Search for the cell housing the specified text and yield its (X, Y) center coordinate. 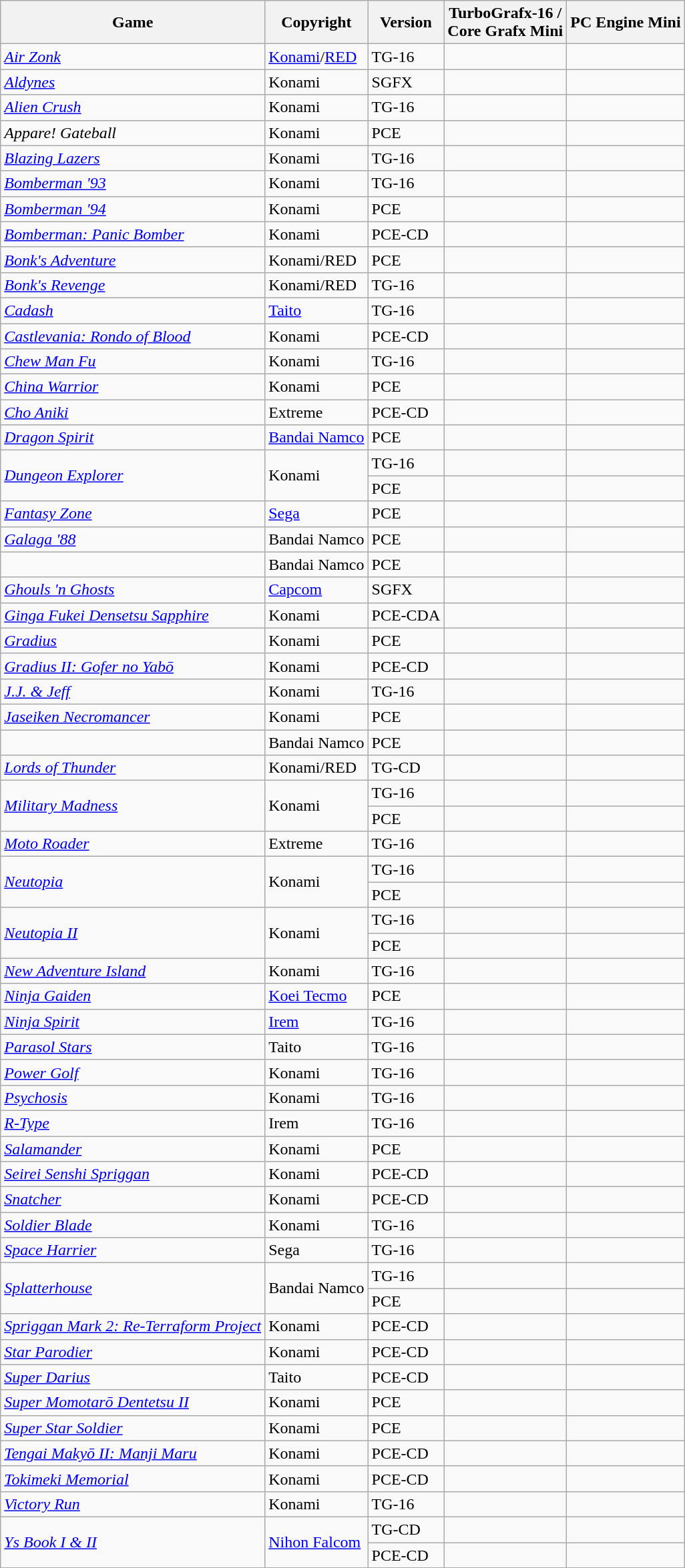
Castlevania: Rondo of Blood (133, 336)
Salamander (133, 1148)
Cadash (133, 310)
Neutopia (133, 882)
Military Madness (133, 806)
Koei Tecmo (316, 996)
Splatterhouse (133, 1288)
Air Zonk (133, 57)
J.J. & Jeff (133, 691)
Victory Run (133, 1504)
Snatcher (133, 1200)
Aldynes (133, 82)
Gradius (133, 641)
Version (406, 23)
Copyright (316, 23)
Appare! Gateball (133, 133)
China Warrior (133, 387)
Bomberman '94 (133, 209)
Super Darius (133, 1377)
Chew Man Fu (133, 362)
New Adventure Island (133, 971)
Galaga '88 (133, 539)
Dragon Spirit (133, 438)
PC Engine Mini (626, 23)
Game (133, 23)
Ninja Gaiden (133, 996)
Fantasy Zone (133, 514)
Soldier Blade (133, 1225)
Ginga Fukei Densetsu Sapphire (133, 615)
Power Golf (133, 1072)
Gradius II: Gofer no Yabō (133, 666)
Psychosis (133, 1098)
Ys Book I & II (133, 1542)
Capcom (316, 590)
Jaseiken Necromancer (133, 717)
Blazing Lazers (133, 158)
Tengai Makyō II: Manji Maru (133, 1453)
Space Harrier (133, 1250)
Bomberman: Panic Bomber (133, 234)
Lords of Thunder (133, 768)
TurboGrafx-16 /Core Grafx Mini (505, 23)
Neutopia II (133, 933)
Seirei Senshi Spriggan (133, 1174)
Tokimeki Memorial (133, 1479)
Ninja Spirit (133, 1022)
Bomberman '93 (133, 183)
Parasol Stars (133, 1047)
Super Star Soldier (133, 1428)
Alien Crush (133, 107)
R-Type (133, 1123)
PCE-CDA (406, 615)
Cho Aniki (133, 412)
Moto Roader (133, 844)
Star Parodier (133, 1352)
Bonk's Revenge (133, 285)
Nihon Falcom (316, 1542)
Super Momotarō Dentetsu II (133, 1403)
Dungeon Explorer (133, 476)
Ghouls 'n Ghosts (133, 590)
Bonk's Adventure (133, 260)
Spriggan Mark 2: Re-Terraform Project (133, 1326)
